Output the (x, y) coordinate of the center of the cell containing the given text.  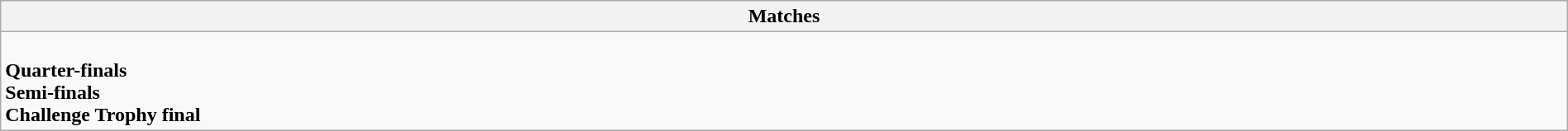
Quarter-finals Semi-finals Challenge Trophy final (784, 81)
Matches (784, 16)
